Capture the cell that displays the provided text and extract its (X, Y) central coordinate. 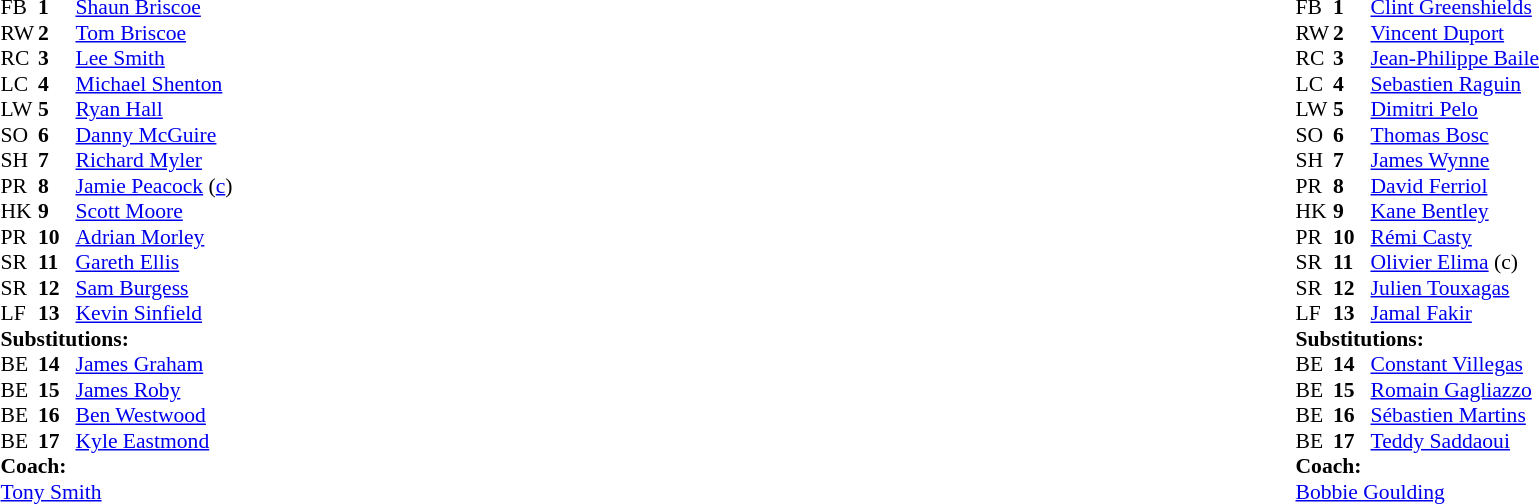
Jean-Philippe Baile (1455, 59)
Tom Briscoe (154, 33)
Jamal Fakir (1455, 313)
James Roby (154, 390)
Sébastien Martins (1455, 415)
Olivier Elima (c) (1455, 263)
Ryan Hall (154, 109)
Thomas Bosc (1455, 135)
James Wynne (1455, 161)
Kevin Sinfield (154, 313)
Kane Bentley (1455, 211)
Michael Shenton (154, 84)
Sebastien Raguin (1455, 84)
Richard Myler (154, 161)
David Ferriol (1455, 186)
Rémi Casty (1455, 237)
Vincent Duport (1455, 33)
James Graham (154, 365)
Jamie Peacock (c) (154, 186)
Kyle Eastmond (154, 441)
Dimitri Pelo (1455, 109)
Gareth Ellis (154, 263)
Lee Smith (154, 59)
Danny McGuire (154, 135)
Constant Villegas (1455, 365)
Romain Gagliazzo (1455, 390)
Sam Burgess (154, 288)
Scott Moore (154, 211)
Teddy Saddaoui (1455, 441)
Julien Touxagas (1455, 288)
Adrian Morley (154, 237)
Ben Westwood (154, 415)
